Return the (X, Y) coordinate for the center point of the cell that contains the specified text.  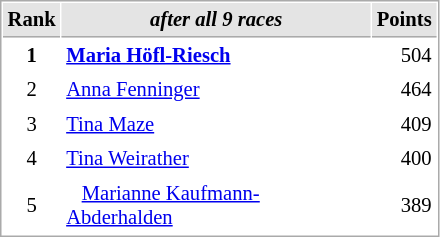
Tina Maze (216, 124)
5 (32, 206)
409 (404, 124)
4 (32, 158)
Rank (32, 20)
1 (32, 56)
Tina Weirather (216, 158)
389 (404, 206)
Marianne Kaufmann-Abderhalden (216, 206)
3 (32, 124)
Points (404, 20)
2 (32, 90)
504 (404, 56)
Anna Fenninger (216, 90)
Maria Höfl-Riesch (216, 56)
464 (404, 90)
after all 9 races (216, 20)
400 (404, 158)
